Determine the [X, Y] coordinate at the center of the cell enclosing the given text.  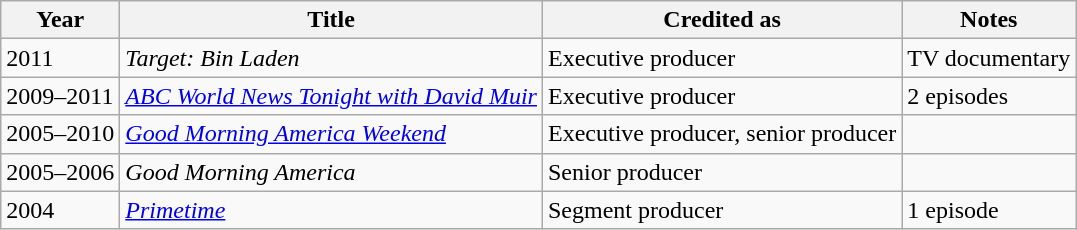
2004 [60, 210]
Credited as [722, 20]
Good Morning America Weekend [332, 134]
2009–2011 [60, 96]
Target: Bin Laden [332, 58]
2011 [60, 58]
Title [332, 20]
Notes [989, 20]
Segment producer [722, 210]
Year [60, 20]
Good Morning America [332, 172]
2005–2010 [60, 134]
Senior producer [722, 172]
Primetime [332, 210]
TV documentary [989, 58]
2 episodes [989, 96]
1 episode [989, 210]
Executive producer, senior producer [722, 134]
2005–2006 [60, 172]
ABC World News Tonight with David Muir [332, 96]
